Extract the (x, y) coordinate from the center of the cell holding the provided text.  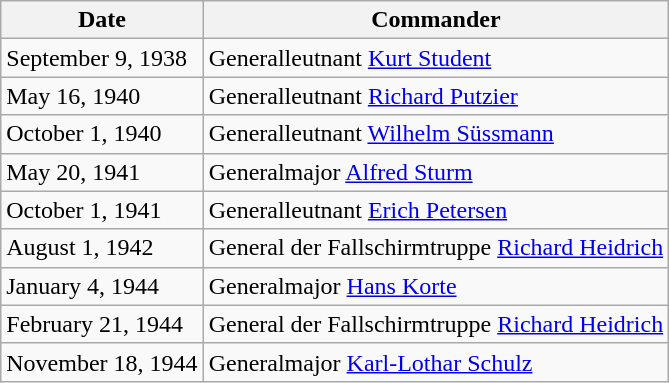
Generalleutnant Erich Petersen (436, 210)
September 9, 1938 (102, 58)
Commander (436, 20)
May 16, 1940 (102, 96)
Generalleutnant Wilhelm Süssmann (436, 134)
Generalleutnant Kurt Student (436, 58)
January 4, 1944 (102, 286)
October 1, 1940 (102, 134)
February 21, 1944 (102, 324)
October 1, 1941 (102, 210)
August 1, 1942 (102, 248)
Generalmajor Hans Korte (436, 286)
Generalmajor Alfred Sturm (436, 172)
November 18, 1944 (102, 362)
Generalmajor Karl-Lothar Schulz (436, 362)
May 20, 1941 (102, 172)
Generalleutnant Richard Putzier (436, 96)
Date (102, 20)
